For the text-containing cell, return its midpoint in [X, Y] coordinate format. 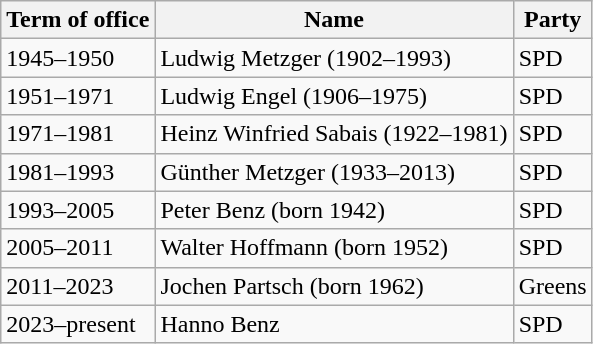
Ludwig Engel (1906–1975) [334, 96]
Ludwig Metzger (1902–1993) [334, 58]
1945–1950 [78, 58]
Günther Metzger (1933–2013) [334, 172]
1993–2005 [78, 210]
1951–1971 [78, 96]
Heinz Winfried Sabais (1922–1981) [334, 134]
Walter Hoffmann (born 1952) [334, 248]
2011–2023 [78, 286]
1981–1993 [78, 172]
Party [552, 20]
Name [334, 20]
Term of office [78, 20]
Hanno Benz [334, 324]
2023–present [78, 324]
Jochen Partsch (born 1962) [334, 286]
Greens [552, 286]
2005–2011 [78, 248]
Peter Benz (born 1942) [334, 210]
1971–1981 [78, 134]
